Scan for the cell matching the given text and deliver its [X, Y] coordinate at center. 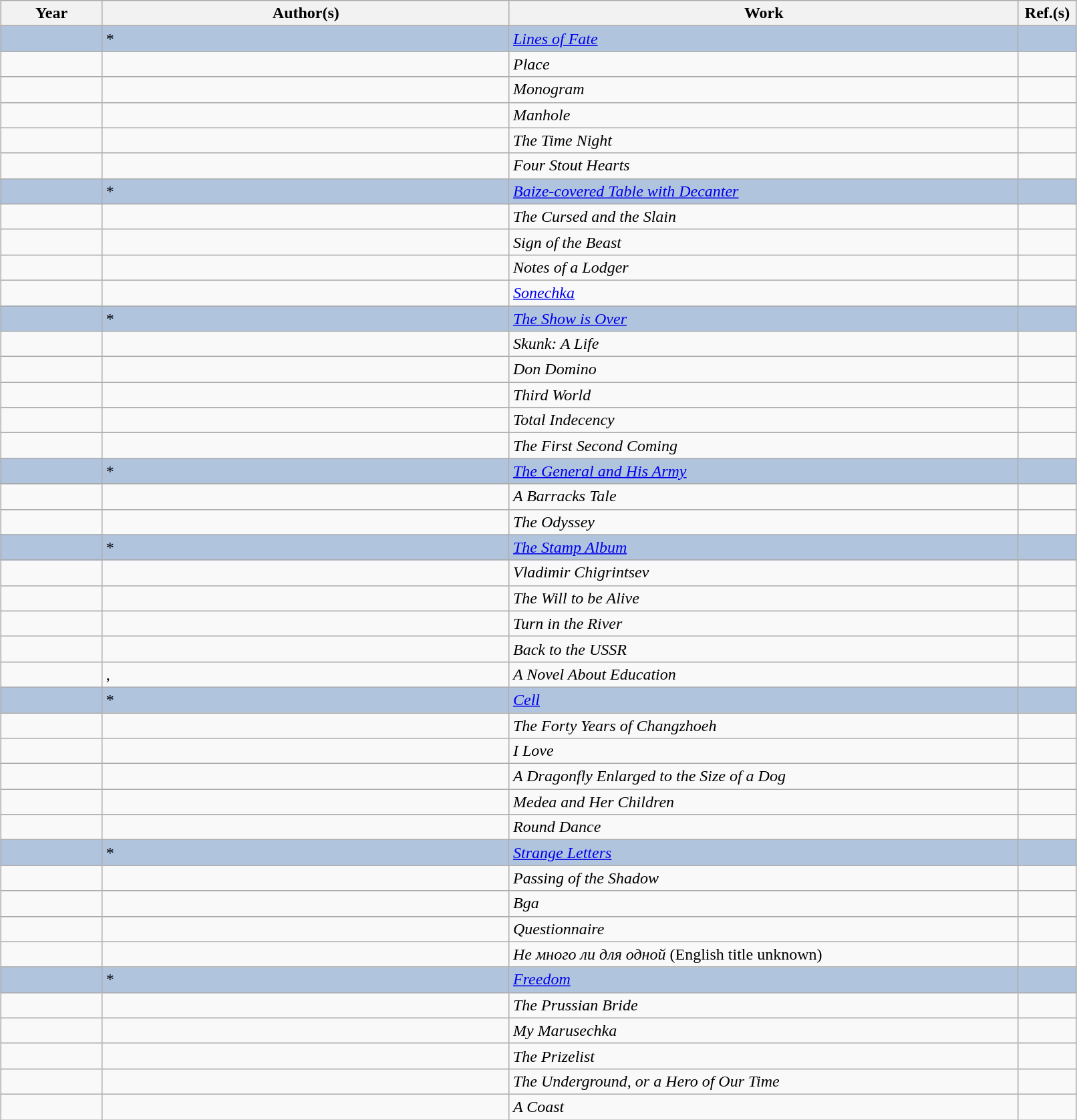
Four Stout Hearts [764, 166]
Don Domino [764, 370]
Baize-covered Table with Decanter [764, 191]
A Barracks Tale [764, 497]
The Stamp Album [764, 547]
Third World [764, 395]
The Time Night [764, 140]
Monogram [764, 90]
Vladimir Chigrintsev [764, 573]
A Coast [764, 1107]
Round Dance [764, 827]
The Forty Years of Changzhoeh [764, 725]
Не много ли для одной (English title unknown) [764, 954]
Year [51, 13]
Manhole [764, 115]
The Underground, or a Hero of Our Time [764, 1081]
Strange Letters [764, 853]
Medea and Her Children [764, 802]
The First Second Coming [764, 446]
Passing of the Shadow [764, 878]
Sonechka [764, 293]
A Novel About Education [764, 674]
The Cursed and the Slain [764, 217]
The Prussian Bride [764, 1005]
Turn in the River [764, 623]
Freedom [764, 980]
Lines of Fate [764, 39]
Work [764, 13]
Notes of a Lodger [764, 267]
I Love [764, 751]
Cell [764, 700]
The Show is Over [764, 319]
Back to the USSR [764, 649]
Sign of the Beast [764, 242]
Questionnaire [764, 929]
Bga [764, 903]
The Odyssey [764, 522]
Skunk: A Life [764, 344]
, [306, 674]
The General and His Army [764, 471]
A Dragonfly Enlarged to the Size of a Dog [764, 777]
Place [764, 64]
Ref.(s) [1048, 13]
Author(s) [306, 13]
My Marusechka [764, 1030]
The Will to be Alive [764, 598]
The Prizelist [764, 1056]
Total Indecency [764, 420]
